Provide the (X, Y) coordinate of the cell's center where the given text is located.  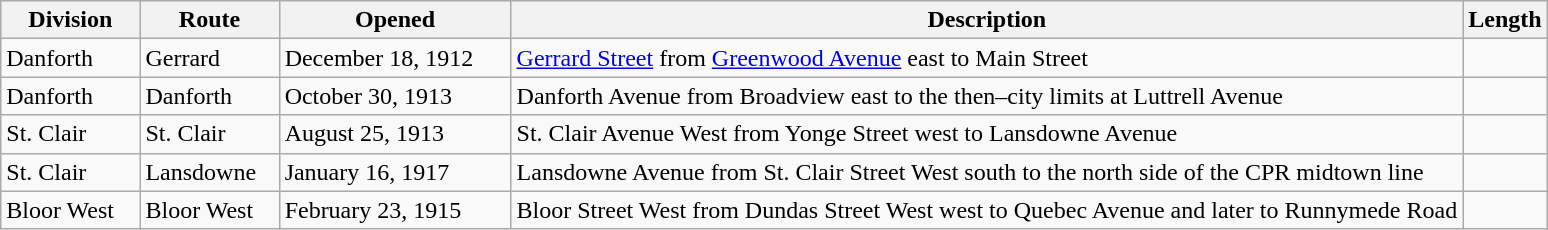
October 30, 1913 (395, 96)
St. Clair Avenue West from Yonge Street west to Lansdowne Avenue (987, 134)
Danforth Avenue from Broadview east to the then–city limits at Luttrell Avenue (987, 96)
Length (1505, 20)
Division (70, 20)
Lansdowne (210, 172)
Lansdowne Avenue from St. Clair Street West south to the north side of the CPR midtown line (987, 172)
January 16, 1917 (395, 172)
Bloor Street West from Dundas Street West west to Quebec Avenue and later to Runnymede Road (987, 210)
Gerrard (210, 58)
August 25, 1913 (395, 134)
February 23, 1915 (395, 210)
Opened (395, 20)
Route (210, 20)
December 18, 1912 (395, 58)
Gerrard Street from Greenwood Avenue east to Main Street (987, 58)
Description (987, 20)
